Find where the given text appears and provide that cell's center as (x, y) coordinate. 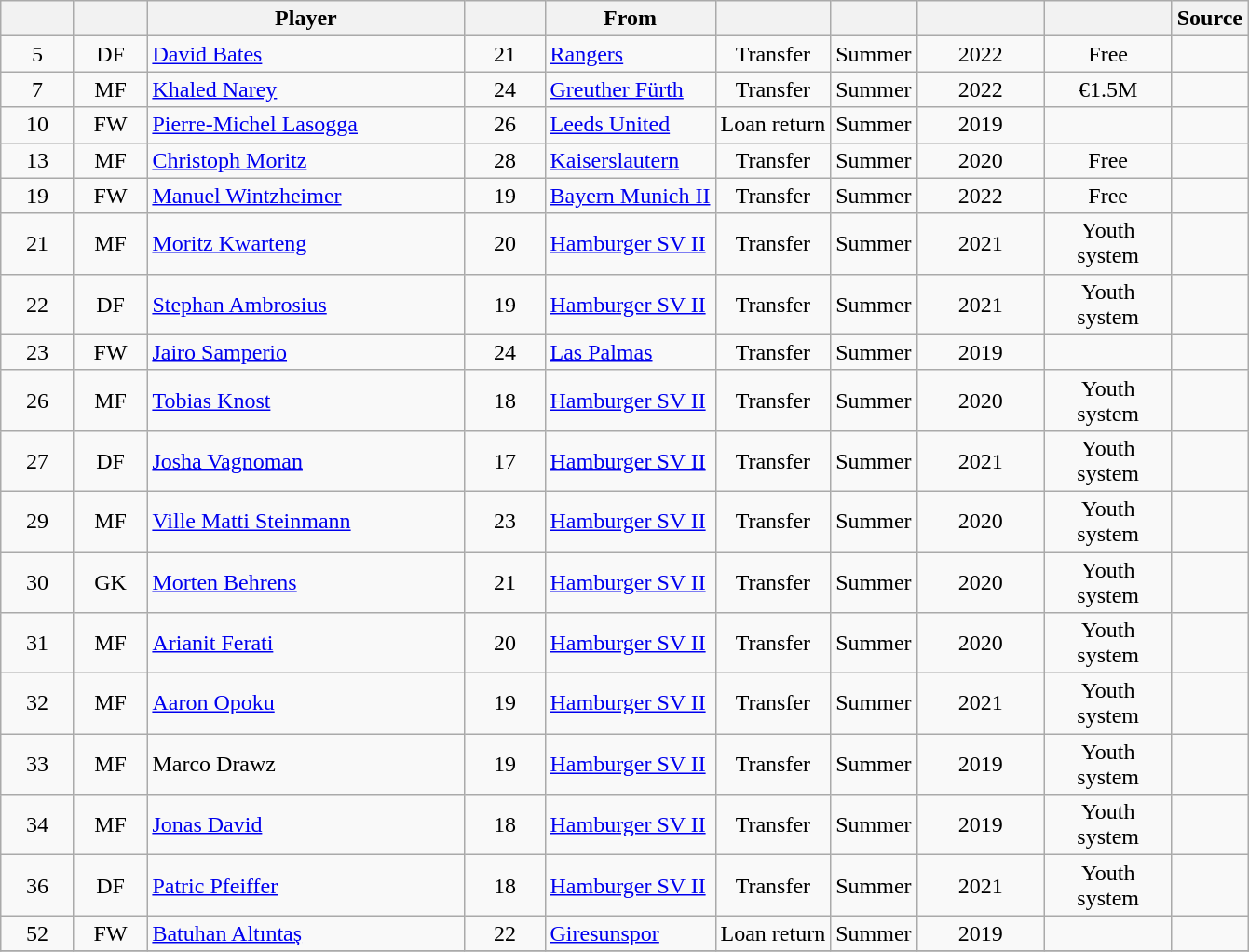
27 (37, 460)
€1.5M (1108, 89)
Bayern Munich II (630, 196)
5 (37, 54)
Khaled Narey (305, 89)
Leeds United (630, 125)
GK (110, 581)
31 (37, 643)
Kaiserslautern (630, 160)
Manuel Wintzheimer (305, 196)
30 (37, 581)
Player (305, 19)
Stephan Ambrosius (305, 304)
Patric Pfeiffer (305, 885)
Pierre-Michel Lasogga (305, 125)
Ville Matti Steinmann (305, 522)
From (630, 19)
17 (505, 460)
Las Palmas (630, 352)
Batuhan Altıntaş (305, 933)
Aaron Opoku (305, 704)
52 (37, 933)
28 (505, 160)
13 (37, 160)
Moritz Kwarteng (305, 244)
Marco Drawz (305, 764)
Giresunspor (630, 933)
32 (37, 704)
33 (37, 764)
29 (37, 522)
7 (37, 89)
Jonas David (305, 825)
Source (1209, 19)
Morten Behrens (305, 581)
Arianit Ferati (305, 643)
Christoph Moritz (305, 160)
Rangers (630, 54)
Josha Vagnoman (305, 460)
10 (37, 125)
Jairo Samperio (305, 352)
36 (37, 885)
Tobias Knost (305, 401)
Greuther Fürth (630, 89)
34 (37, 825)
David Bates (305, 54)
